Find where the given text appears and provide that cell's center as (X, Y) coordinate. 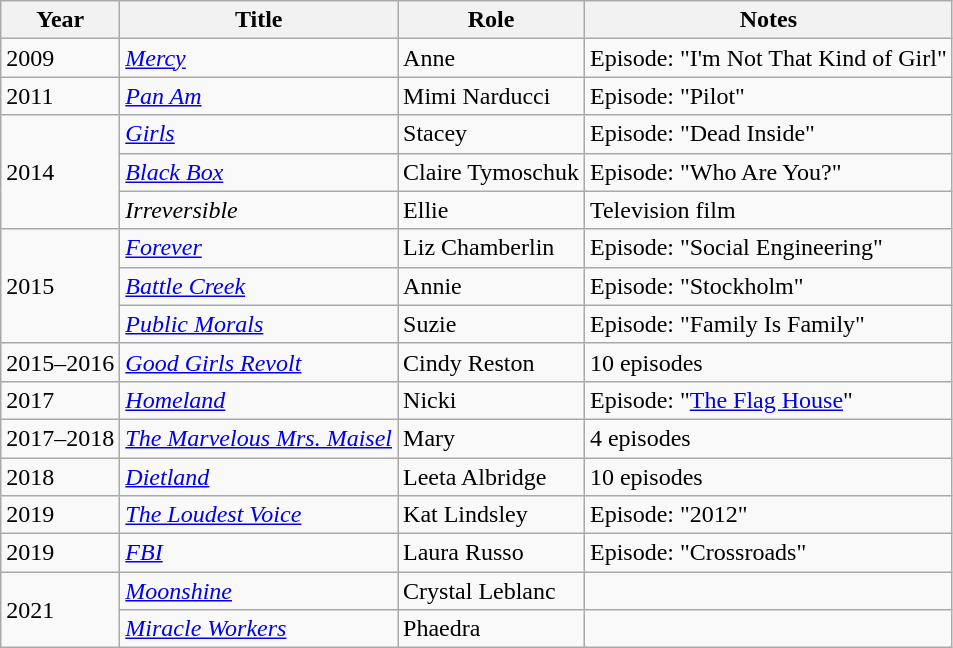
Episode: "Family Is Family" (768, 324)
Mary (492, 438)
Television film (768, 210)
Battle Creek (259, 286)
Annie (492, 286)
The Marvelous Mrs. Maisel (259, 438)
Episode: "The Flag House" (768, 400)
2015 (60, 286)
Leeta Albridge (492, 477)
Dietland (259, 477)
Moonshine (259, 591)
Episode: "2012" (768, 515)
Title (259, 20)
Year (60, 20)
2009 (60, 58)
Suzie (492, 324)
Episode: "Crossroads" (768, 553)
Nicki (492, 400)
2011 (60, 96)
Forever (259, 248)
Mimi Narducci (492, 96)
2018 (60, 477)
Homeland (259, 400)
2021 (60, 610)
2015–2016 (60, 362)
Episode: "Dead Inside" (768, 134)
Episode: "Pilot" (768, 96)
Notes (768, 20)
Mercy (259, 58)
Liz Chamberlin (492, 248)
4 episodes (768, 438)
Claire Tymoschuk (492, 172)
2017–2018 (60, 438)
Stacey (492, 134)
Crystal Leblanc (492, 591)
The Loudest Voice (259, 515)
Episode: "Stockholm" (768, 286)
Episode: "I'm Not That Kind of Girl" (768, 58)
FBI (259, 553)
Public Morals (259, 324)
Ellie (492, 210)
Role (492, 20)
Kat Lindsley (492, 515)
Girls (259, 134)
Anne (492, 58)
2014 (60, 172)
Laura Russo (492, 553)
Pan Am (259, 96)
Black Box (259, 172)
Episode: "Social Engineering" (768, 248)
Episode: "Who Are You?" (768, 172)
Cindy Reston (492, 362)
Phaedra (492, 629)
Irreversible (259, 210)
Miracle Workers (259, 629)
Good Girls Revolt (259, 362)
2017 (60, 400)
